Locate the cell with the specified text and output its (X, Y) center coordinate. 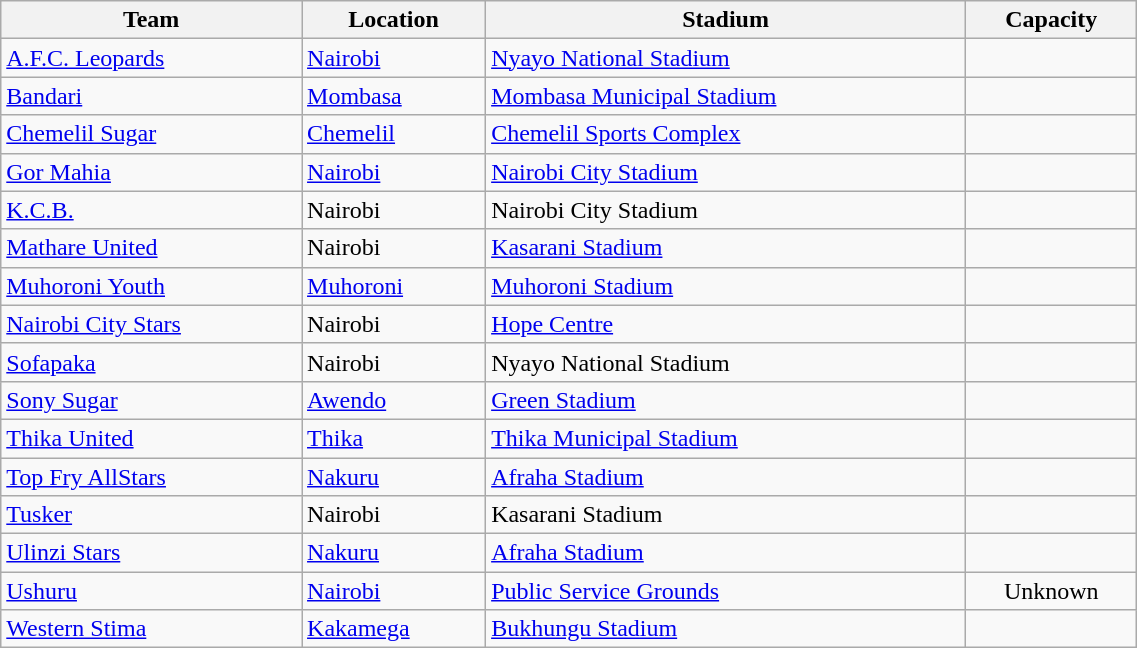
Chemelil Sports Complex (726, 134)
Ushuru (152, 591)
Chemelil (394, 134)
Public Service Grounds (726, 591)
Awendo (394, 400)
Muhoroni Youth (152, 286)
Tusker (152, 515)
Gor Mahia (152, 172)
Sony Sugar (152, 400)
Thika United (152, 438)
A.F.C. Leopards (152, 58)
Bandari (152, 96)
Kakamega (394, 629)
Top Fry AllStars (152, 477)
Ulinzi Stars (152, 553)
Hope Centre (726, 324)
Unknown (1052, 591)
Western Stima (152, 629)
Chemelil Sugar (152, 134)
Green Stadium (726, 400)
Location (394, 20)
Thika (394, 438)
Mombasa (394, 96)
Muhoroni Stadium (726, 286)
Mathare United (152, 248)
Capacity (1052, 20)
Sofapaka (152, 362)
Nairobi City Stars (152, 324)
Mombasa Municipal Stadium (726, 96)
Muhoroni (394, 286)
Stadium (726, 20)
Thika Municipal Stadium (726, 438)
Team (152, 20)
K.C.B. (152, 210)
Bukhungu Stadium (726, 629)
